Search for the cell housing the specified text and yield its [x, y] center coordinate. 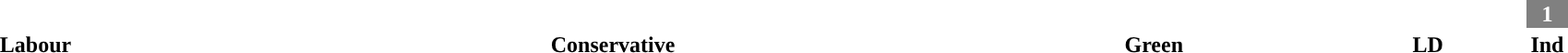
15 [613, 14]
3 [1154, 14]
